Output the (X, Y) coordinate of the center of the cell containing the given text.  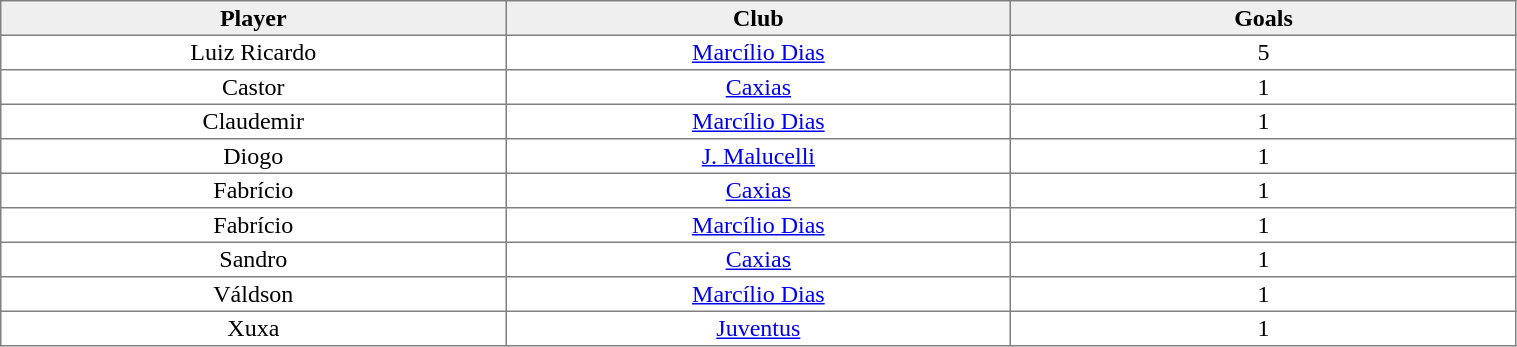
Player (254, 18)
J. Malucelli (758, 156)
Claudemir (254, 121)
Xuxa (254, 328)
Váldson (254, 294)
Club (758, 18)
Juventus (758, 328)
Sandro (254, 259)
Goals (1264, 18)
Castor (254, 87)
5 (1264, 52)
Diogo (254, 156)
Luiz Ricardo (254, 52)
